Output the [x, y] coordinate of the center of the cell containing the given text.  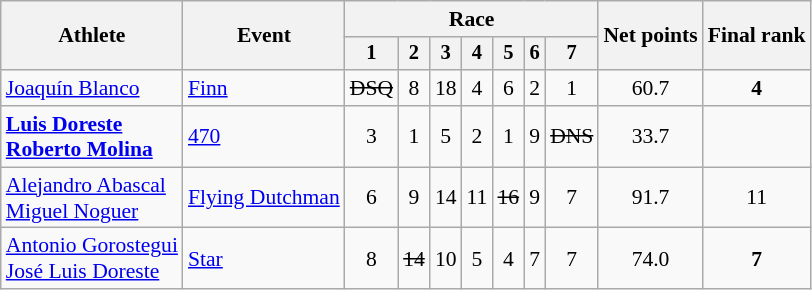
33.7 [650, 136]
Race [472, 19]
Alejandro AbascalMiguel Noguer [92, 198]
DNS [572, 136]
18 [446, 88]
DSQ [372, 88]
Star [264, 258]
Event [264, 36]
60.7 [650, 88]
74.0 [650, 258]
Final rank [757, 36]
Net points [650, 36]
91.7 [650, 198]
Finn [264, 88]
470 [264, 136]
Flying Dutchman [264, 198]
10 [446, 258]
16 [508, 198]
Athlete [92, 36]
Joaquín Blanco [92, 88]
Antonio GorosteguiJosé Luis Doreste [92, 258]
Luis DoresteRoberto Molina [92, 136]
